Search for the cell housing the specified text and yield its [X, Y] center coordinate. 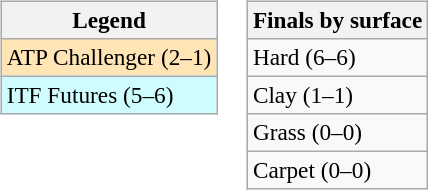
Hard (6–6) [337, 57]
Finals by surface [337, 20]
Grass (0–0) [337, 133]
Clay (1–1) [337, 95]
Carpet (0–0) [337, 171]
ATP Challenger (2–1) [108, 57]
Legend [108, 20]
ITF Futures (5–6) [108, 95]
